Determine the [x, y] coordinate at the center of the cell enclosing the given text.  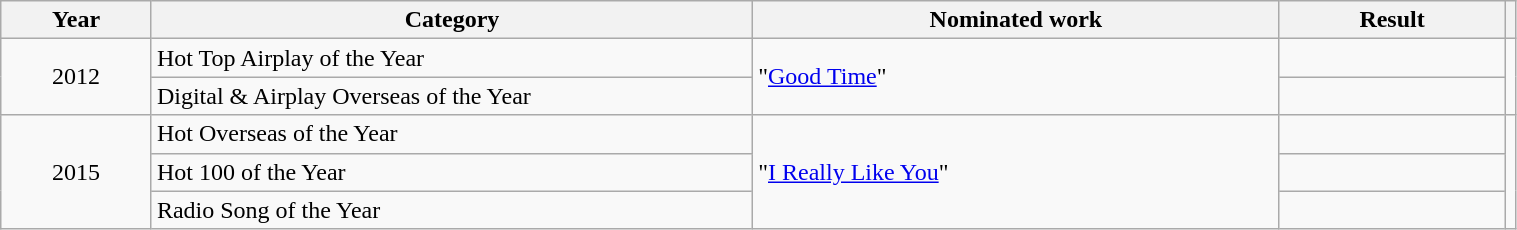
Hot Top Airplay of the Year [452, 58]
Year [76, 20]
Digital & Airplay Overseas of the Year [452, 96]
Category [452, 20]
Radio Song of the Year [452, 210]
"I Really Like You" [1016, 172]
2015 [76, 172]
Hot Overseas of the Year [452, 134]
"Good Time" [1016, 77]
Result [1392, 20]
Nominated work [1016, 20]
Hot 100 of the Year [452, 172]
2012 [76, 77]
